Determine the [x, y] coordinate at the center of the cell enclosing the given text.  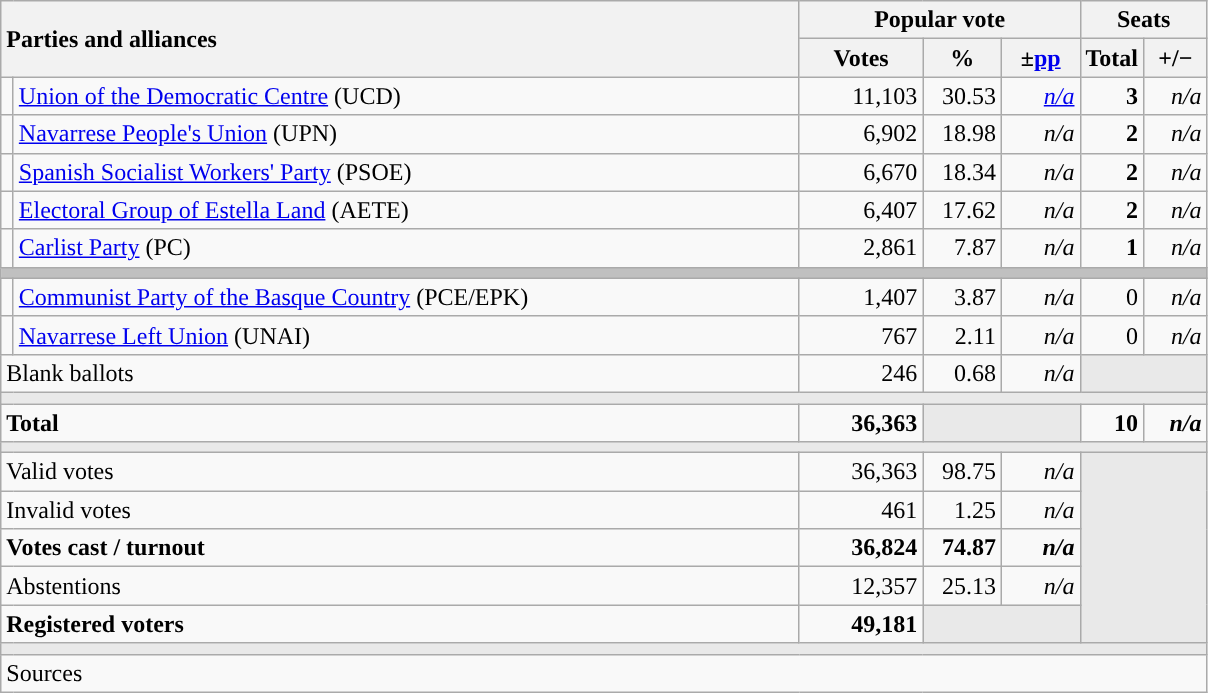
Invalid votes [400, 510]
Carlist Party (PC) [406, 248]
Votes [861, 58]
1 [1112, 248]
+/− [1176, 58]
25.13 [962, 586]
18.98 [962, 134]
246 [861, 373]
Votes cast / turnout [400, 548]
±pp [1040, 58]
Union of the Democratic Centre (UCD) [406, 96]
Spanish Socialist Workers' Party (PSOE) [406, 172]
Sources [604, 673]
Electoral Group of Estella Land (AETE) [406, 210]
Navarrese Left Union (UNAI) [406, 335]
Abstentions [400, 586]
461 [861, 510]
30.53 [962, 96]
Blank ballots [400, 373]
3 [1112, 96]
Communist Party of the Basque Country (PCE/EPK) [406, 297]
% [962, 58]
18.34 [962, 172]
6,902 [861, 134]
74.87 [962, 548]
1,407 [861, 297]
12,357 [861, 586]
Popular vote [940, 20]
36,824 [861, 548]
Registered voters [400, 624]
2,861 [861, 248]
98.75 [962, 472]
2.11 [962, 335]
17.62 [962, 210]
Parties and alliances [400, 39]
6,407 [861, 210]
Seats [1144, 20]
6,670 [861, 172]
49,181 [861, 624]
10 [1112, 423]
7.87 [962, 248]
3.87 [962, 297]
Valid votes [400, 472]
11,103 [861, 96]
0.68 [962, 373]
767 [861, 335]
Navarrese People's Union (UPN) [406, 134]
1.25 [962, 510]
